Scan for the cell matching the given text and deliver its (X, Y) coordinate at center. 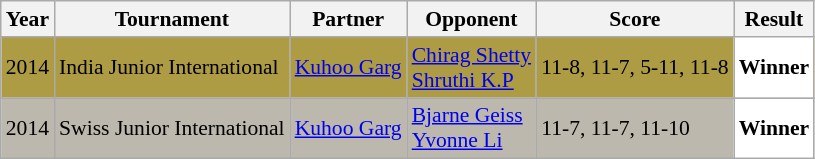
Bjarne Geiss Yvonne Li (472, 128)
Partner (348, 19)
11-8, 11-7, 5-11, 11-8 (635, 68)
Opponent (472, 19)
Chirag Shetty Shruthi K.P (472, 68)
Tournament (172, 19)
Year (28, 19)
11-7, 11-7, 11-10 (635, 128)
India Junior International (172, 68)
Swiss Junior International (172, 128)
Result (774, 19)
Score (635, 19)
